Find where the given text appears and provide that cell's center as (x, y) coordinate. 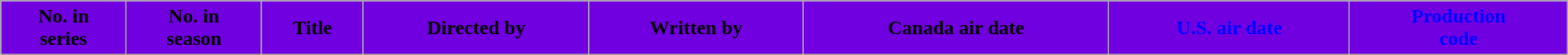
Written by (696, 28)
Title (313, 28)
No. inseason (194, 28)
U.S. air date (1229, 28)
Canada air date (956, 28)
No. inseries (64, 28)
Directed by (476, 28)
Production code (1459, 28)
